Detect which cell encompasses the target text, then output its [x, y] center coordinate. 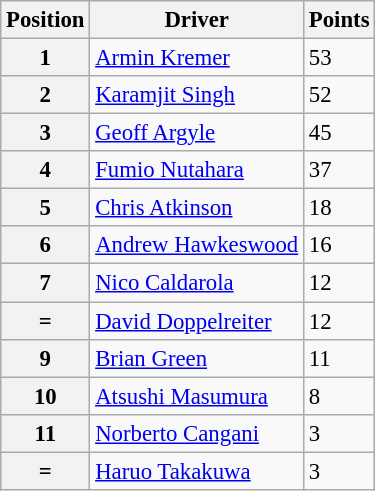
53 [340, 58]
Karamjit Singh [197, 95]
6 [46, 245]
18 [340, 208]
8 [340, 396]
9 [46, 358]
Driver [197, 20]
Geoff Argyle [197, 133]
Points [340, 20]
Armin Kremer [197, 58]
7 [46, 283]
Chris Atkinson [197, 208]
4 [46, 170]
Position [46, 20]
1 [46, 58]
Norberto Cangani [197, 433]
Andrew Hawkeswood [197, 245]
16 [340, 245]
10 [46, 396]
5 [46, 208]
52 [340, 95]
Fumio Nutahara [197, 170]
37 [340, 170]
Brian Green [197, 358]
Haruo Takakuwa [197, 471]
45 [340, 133]
Atsushi Masumura [197, 396]
2 [46, 95]
David Doppelreiter [197, 321]
Nico Caldarola [197, 283]
